Output the [x, y] coordinate of the center of the cell containing the given text.  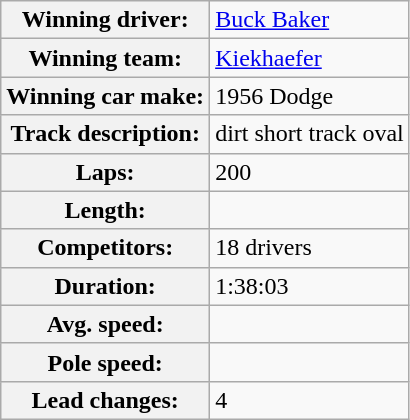
4 [310, 400]
200 [310, 172]
Length: [106, 210]
dirt short track oval [310, 134]
18 drivers [310, 248]
Buck Baker [310, 20]
Pole speed: [106, 362]
Winning team: [106, 58]
Laps: [106, 172]
Competitors: [106, 248]
Duration: [106, 286]
Winning driver: [106, 20]
1956 Dodge [310, 96]
Avg. speed: [106, 324]
1:38:03 [310, 286]
Lead changes: [106, 400]
Track description: [106, 134]
Winning car make: [106, 96]
Kiekhaefer [310, 58]
